Detect which cell encompasses the target text, then output its (X, Y) center coordinate. 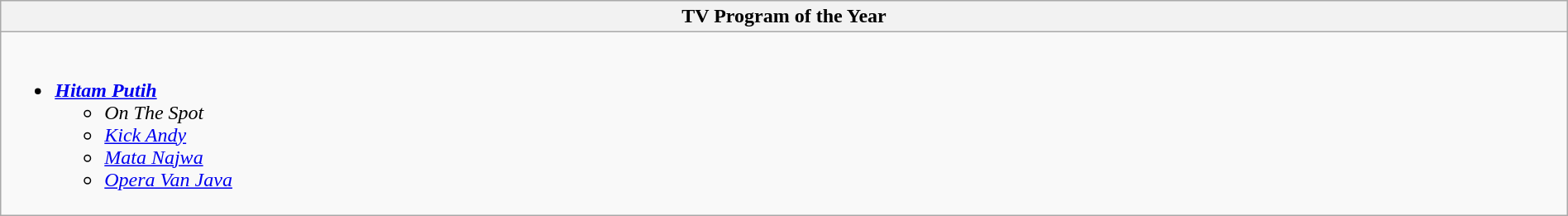
TV Program of the Year (784, 17)
Hitam PutihOn The SpotKick AndyMata NajwaOpera Van Java (784, 124)
